From the cell containing the given text, extract its center point as (x, y) coordinate. 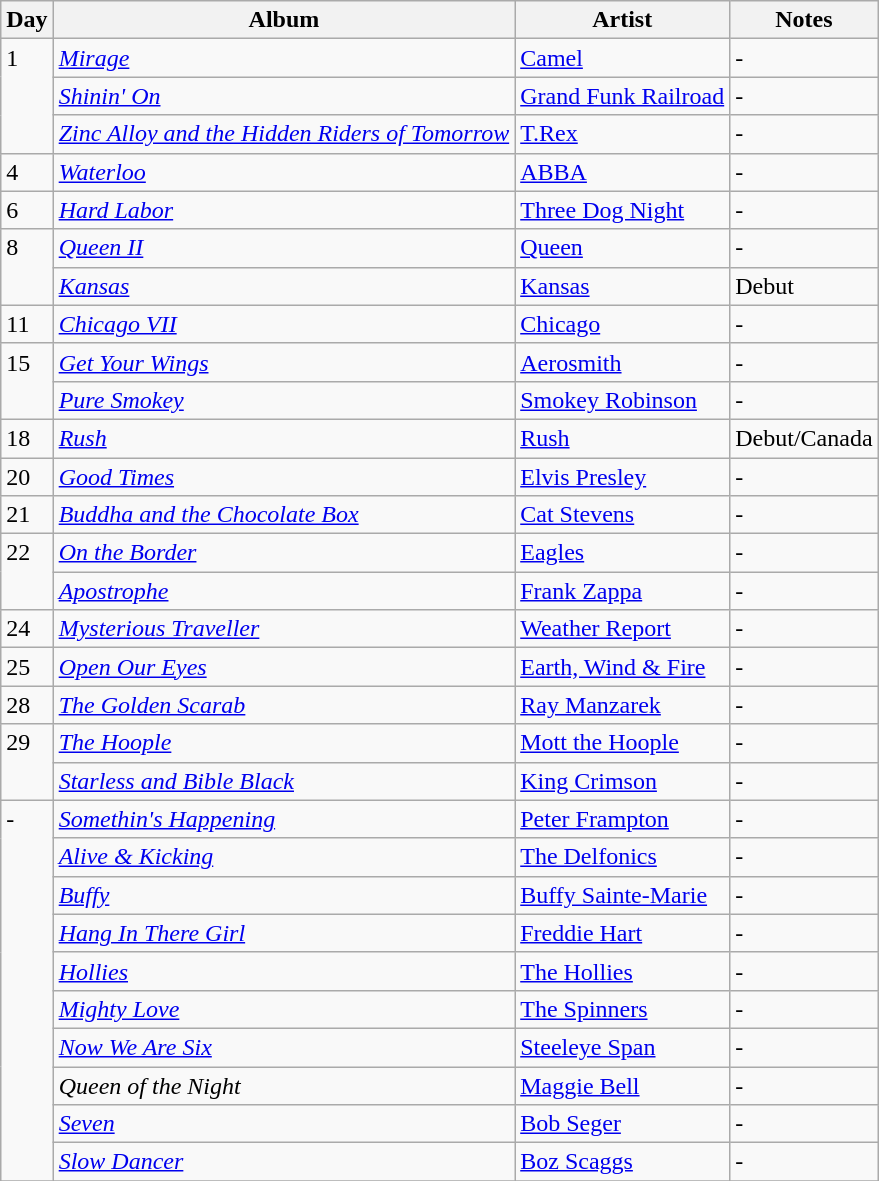
Chicago VII (284, 324)
21 (27, 515)
Get Your Wings (284, 362)
ABBA (622, 172)
Aerosmith (622, 362)
Album (284, 20)
Now We Are Six (284, 1047)
Hollies (284, 971)
Buddha and the Chocolate Box (284, 515)
Shinin' On (284, 96)
Peter Frampton (622, 819)
Queen II (284, 248)
Ray Manzarek (622, 705)
Smokey Robinson (622, 400)
Apostrophe (284, 591)
Buffy (284, 895)
Seven (284, 1124)
Mirage (284, 58)
Hang In There Girl (284, 933)
Frank Zappa (622, 591)
15 (27, 381)
Alive & Kicking (284, 857)
Debut (804, 286)
Artist (622, 20)
Weather Report (622, 629)
Eagles (622, 553)
Freddie Hart (622, 933)
Grand Funk Railroad (622, 96)
Open Our Eyes (284, 667)
24 (27, 629)
Buffy Sainte-Marie (622, 895)
Cat Stevens (622, 515)
The Hollies (622, 971)
Notes (804, 20)
The Delfonics (622, 857)
Chicago (622, 324)
Waterloo (284, 172)
11 (27, 324)
Pure Smokey (284, 400)
The Hoople (284, 743)
Bob Seger (622, 1124)
1 (27, 96)
Earth, Wind & Fire (622, 667)
18 (27, 438)
Day (27, 20)
Hard Labor (284, 210)
4 (27, 172)
8 (27, 267)
Elvis Presley (622, 477)
Mott the Hoople (622, 743)
Debut/Canada (804, 438)
22 (27, 572)
The Spinners (622, 1009)
Boz Scaggs (622, 1162)
The Golden Scarab (284, 705)
29 (27, 762)
Three Dog Night (622, 210)
King Crimson (622, 781)
Somethin's Happening (284, 819)
Mysterious Traveller (284, 629)
Mighty Love (284, 1009)
25 (27, 667)
Camel (622, 58)
Queen (622, 248)
Slow Dancer (284, 1162)
Zinc Alloy and the Hidden Riders of Tomorrow (284, 134)
On the Border (284, 553)
Good Times (284, 477)
T.Rex (622, 134)
Steeleye Span (622, 1047)
6 (27, 210)
Starless and Bible Black (284, 781)
Maggie Bell (622, 1085)
28 (27, 705)
Queen of the Night (284, 1085)
20 (27, 477)
